Find where the given text appears and provide that cell's center as (X, Y) coordinate. 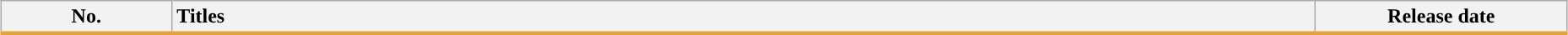
Release date (1441, 17)
Titles (743, 17)
No. (86, 17)
